Locate the cell with the specified text and output its [X, Y] center coordinate. 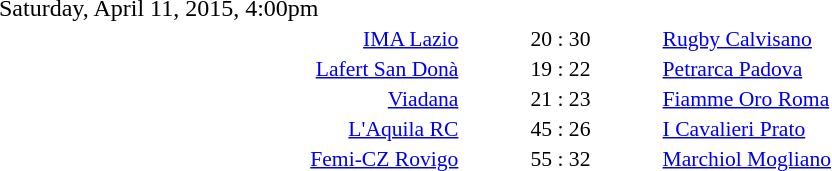
20 : 30 [560, 38]
19 : 22 [560, 68]
45 : 26 [560, 128]
21 : 23 [560, 98]
